Output the (X, Y) coordinate of the center of the cell containing the given text.  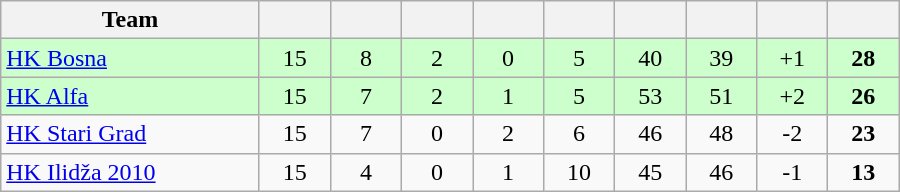
HK Bosna (130, 58)
48 (722, 134)
6 (580, 134)
13 (864, 172)
4 (366, 172)
HK Ilidža 2010 (130, 172)
53 (650, 96)
-2 (792, 134)
+1 (792, 58)
39 (722, 58)
45 (650, 172)
28 (864, 58)
26 (864, 96)
23 (864, 134)
10 (580, 172)
Team (130, 20)
8 (366, 58)
+2 (792, 96)
51 (722, 96)
40 (650, 58)
HK Stari Grad (130, 134)
HK Alfa (130, 96)
-1 (792, 172)
